Identify which cell holds the provided text, then report its (X, Y) central coordinate. 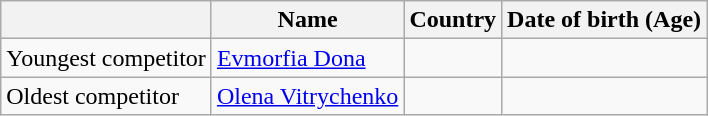
Country (453, 20)
Youngest competitor (106, 58)
Date of birth (Age) (604, 20)
Olena Vitrychenko (307, 96)
Name (307, 20)
Evmorfia Dona (307, 58)
Oldest competitor (106, 96)
